Detect which cell encompasses the target text, then output its (x, y) center coordinate. 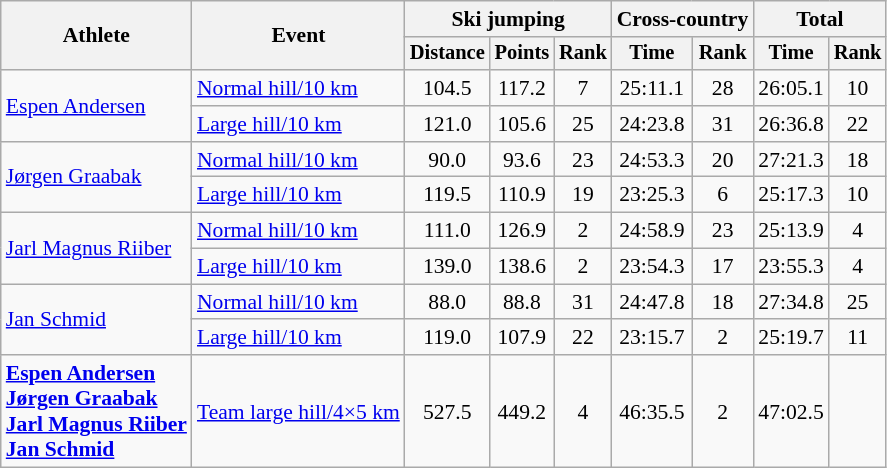
93.6 (522, 160)
Jan Schmid (96, 320)
25:13.9 (790, 231)
23:15.7 (652, 338)
7 (583, 88)
24:58.9 (652, 231)
126.9 (522, 231)
25:11.1 (652, 88)
23:55.3 (790, 267)
Event (298, 36)
Jørgen Graabak (96, 178)
110.9 (522, 195)
25:19.7 (790, 338)
105.6 (522, 124)
Athlete (96, 36)
138.6 (522, 267)
107.9 (522, 338)
26:36.8 (790, 124)
27:21.3 (790, 160)
Jarl Magnus Riiber (96, 248)
117.2 (522, 88)
121.0 (448, 124)
Espen AndersenJørgen GraabakJarl Magnus RiiberJan Schmid (96, 411)
139.0 (448, 267)
Cross-country (683, 19)
19 (583, 195)
Distance (448, 54)
104.5 (448, 88)
6 (722, 195)
Espen Andersen (96, 106)
24:53.3 (652, 160)
24:23.8 (652, 124)
17 (722, 267)
111.0 (448, 231)
25:17.3 (790, 195)
Points (522, 54)
24:47.8 (652, 302)
90.0 (448, 160)
23:25.3 (652, 195)
47:02.5 (790, 411)
119.5 (448, 195)
20 (722, 160)
Team large hill/4×5 km (298, 411)
119.0 (448, 338)
Total (820, 19)
11 (858, 338)
88.8 (522, 302)
28 (722, 88)
23:54.3 (652, 267)
88.0 (448, 302)
449.2 (522, 411)
527.5 (448, 411)
Ski jumping (508, 19)
26:05.1 (790, 88)
46:35.5 (652, 411)
27:34.8 (790, 302)
